Return the (x, y) coordinate for the center point of the cell that contains the specified text.  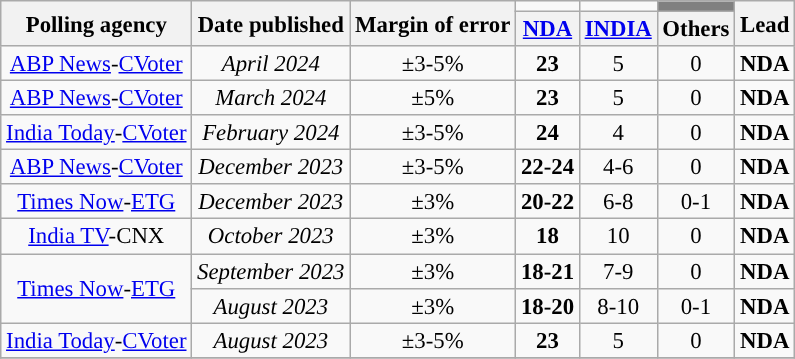
8-10 (618, 306)
20-22 (548, 202)
Margin of error (433, 24)
18-21 (548, 272)
Others (696, 30)
±5% (433, 98)
Date published (271, 24)
April 2024 (271, 64)
6-8 (618, 202)
7-9 (618, 272)
18 (548, 236)
24 (548, 132)
4 (618, 132)
4-6 (618, 168)
10 (618, 236)
INDIA (618, 30)
February 2024 (271, 132)
Polling agency (96, 24)
September 2023 (271, 272)
October 2023 (271, 236)
Lead (765, 24)
18-20 (548, 306)
March 2024 (271, 98)
22-24 (548, 168)
India TV-CNX (96, 236)
